Search for the cell housing the specified text and yield its [x, y] center coordinate. 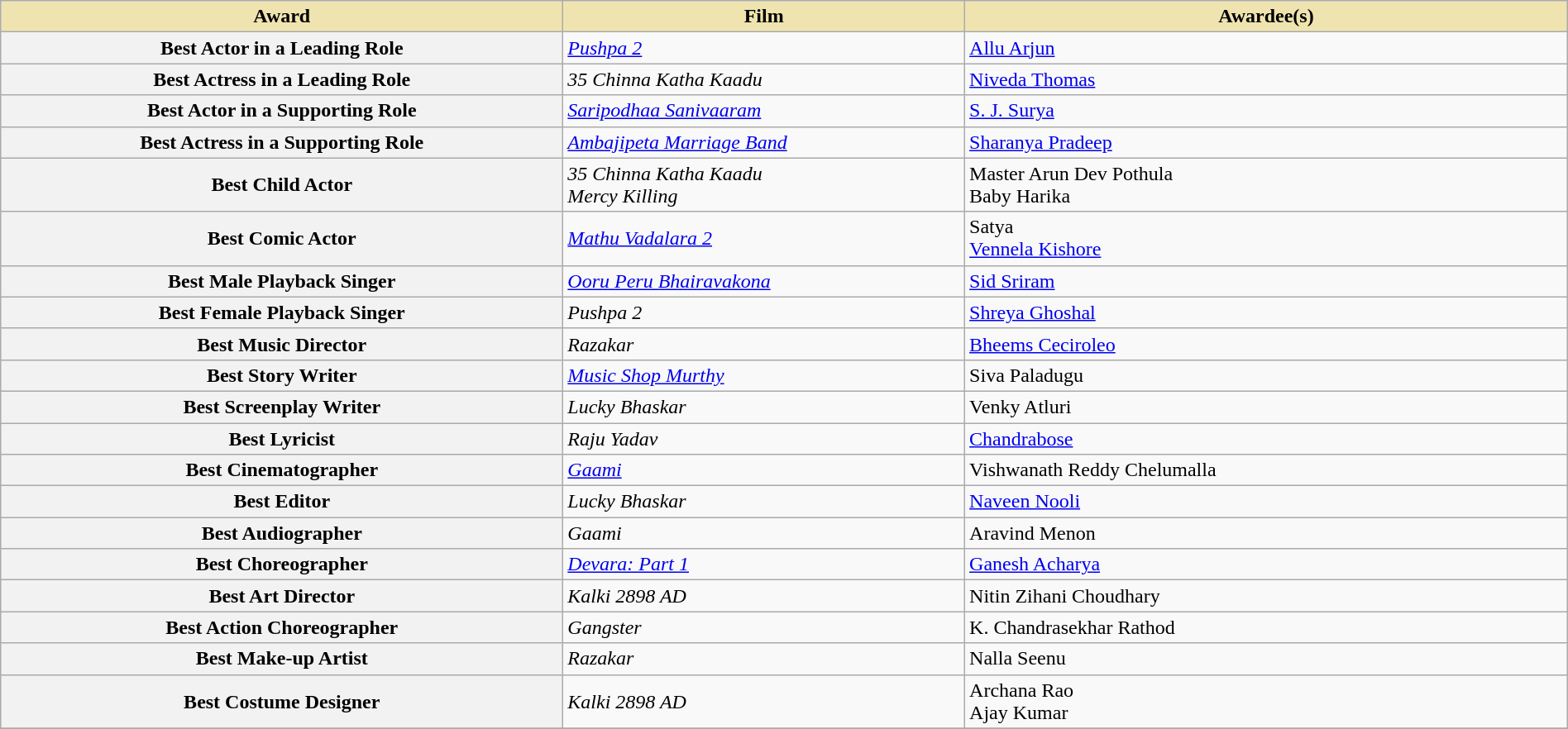
Best Editor [282, 502]
Devara: Part 1 [764, 565]
Aravind Menon [1267, 533]
Raju Yadav [764, 439]
Master Arun Dev PothulaBaby Harika [1267, 185]
Archana RaoAjay Kumar [1267, 701]
Best Male Playback Singer [282, 281]
Best Child Actor [282, 185]
35 Chinna Katha KaaduMercy Killing [764, 185]
S. J. Surya [1267, 111]
Best Actress in a Supporting Role [282, 142]
Best Make-up Artist [282, 659]
Music Shop Murthy [764, 375]
Allu Arjun [1267, 48]
Best Screenplay Writer [282, 407]
Best Art Director [282, 596]
Best Cinematographer [282, 470]
Best Actor in a Leading Role [282, 48]
Vishwanath Reddy Chelumalla [1267, 470]
Best Lyricist [282, 439]
K. Chandrasekhar Rathod [1267, 627]
Ooru Peru Bhairavakona [764, 281]
Nitin Zihani Choudhary [1267, 596]
Naveen Nooli [1267, 502]
Best Action Choreographer [282, 627]
35 Chinna Katha Kaadu [764, 79]
Sharanya Pradeep [1267, 142]
Best Costume Designer [282, 701]
Best Actor in a Supporting Role [282, 111]
Nalla Seenu [1267, 659]
Best Comic Actor [282, 238]
Best Music Director [282, 344]
Awardee(s) [1267, 17]
Gangster [764, 627]
Best Story Writer [282, 375]
Shreya Ghoshal [1267, 312]
Best Female Playback Singer [282, 312]
Siva Paladugu [1267, 375]
Ambajipeta Marriage Band [764, 142]
Bheems Ceciroleo [1267, 344]
Venky Atluri [1267, 407]
Niveda Thomas [1267, 79]
Chandrabose [1267, 439]
Award [282, 17]
Mathu Vadalara 2 [764, 238]
Ganesh Acharya [1267, 565]
Best Choreographer [282, 565]
Saripodhaa Sanivaaram [764, 111]
Best Actress in a Leading Role [282, 79]
Sid Sriram [1267, 281]
Best Audiographer [282, 533]
Film [764, 17]
SatyaVennela Kishore [1267, 238]
